Search for the cell housing the specified text and yield its [x, y] center coordinate. 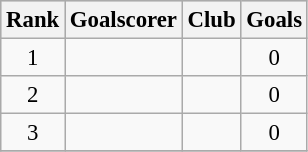
3 [33, 133]
2 [33, 95]
Goals [274, 20]
Club [212, 20]
Rank [33, 20]
Goalscorer [124, 20]
1 [33, 58]
